Identify which cell holds the provided text, then report its (x, y) central coordinate. 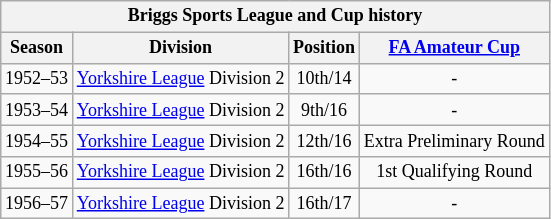
1st Qualifying Round (454, 172)
FA Amateur Cup (454, 48)
1953–54 (37, 110)
1952–53 (37, 78)
12th/16 (324, 140)
Extra Preliminary Round (454, 140)
1956–57 (37, 204)
Season (37, 48)
9th/16 (324, 110)
Position (324, 48)
1955–56 (37, 172)
10th/14 (324, 78)
Division (180, 48)
1954–55 (37, 140)
16th/17 (324, 204)
16th/16 (324, 172)
Briggs Sports League and Cup history (275, 16)
